Output the [X, Y] coordinate of the center of the cell containing the given text.  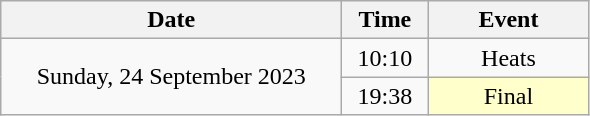
Time [385, 20]
Event [508, 20]
Final [508, 96]
Heats [508, 58]
Sunday, 24 September 2023 [172, 77]
Date [172, 20]
10:10 [385, 58]
19:38 [385, 96]
